Return (x, y) of the center of cell containing provided text 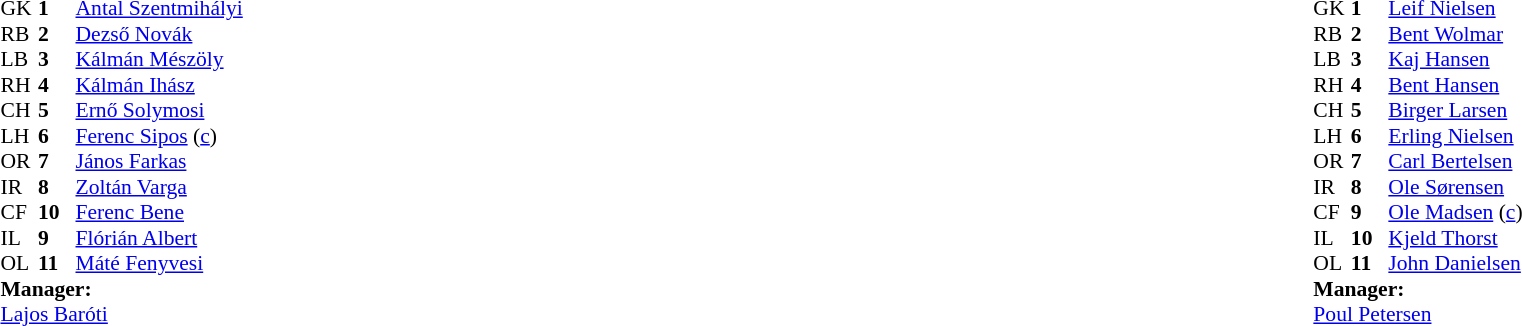
Máté Fenyvesi (160, 263)
John Danielsen (1455, 263)
Kálmán Ihász (160, 85)
Ole Madsen (c) (1455, 213)
Ernő Solymosi (160, 111)
János Farkas (160, 161)
Zoltán Varga (160, 187)
Kjeld Thorst (1455, 238)
Birger Larsen (1455, 111)
Bent Wolmar (1455, 34)
Carl Bertelsen (1455, 161)
Bent Hansen (1455, 85)
Kálmán Mészöly (160, 59)
Ferenc Sipos (c) (160, 136)
Dezső Novák (160, 34)
Ferenc Bene (160, 213)
Ole Sørensen (1455, 187)
Erling Nielsen (1455, 136)
Kaj Hansen (1455, 59)
Flórián Albert (160, 238)
